For the text-containing cell, return its midpoint in (x, y) coordinate format. 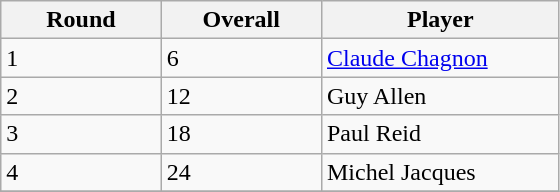
18 (241, 134)
12 (241, 96)
3 (81, 134)
Claude Chagnon (440, 58)
2 (81, 96)
6 (241, 58)
Round (81, 20)
Overall (241, 20)
Paul Reid (440, 134)
4 (81, 172)
24 (241, 172)
1 (81, 58)
Michel Jacques (440, 172)
Guy Allen (440, 96)
Player (440, 20)
